Locate the cell with the specified text and output its (x, y) center coordinate. 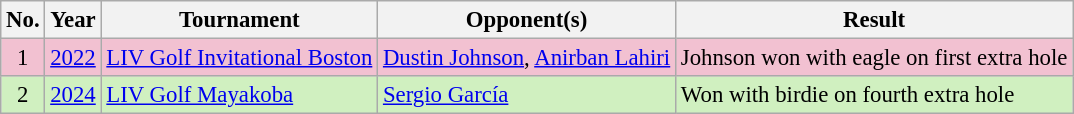
Dustin Johnson, Anirban Lahiri (527, 58)
1 (23, 58)
No. (23, 20)
2022 (73, 58)
2 (23, 95)
LIV Golf Mayakoba (240, 95)
2024 (73, 95)
Result (874, 20)
Year (73, 20)
Tournament (240, 20)
Sergio García (527, 95)
LIV Golf Invitational Boston (240, 58)
Johnson won with eagle on first extra hole (874, 58)
Won with birdie on fourth extra hole (874, 95)
Opponent(s) (527, 20)
